Identify which cell holds the provided text, then report its (X, Y) central coordinate. 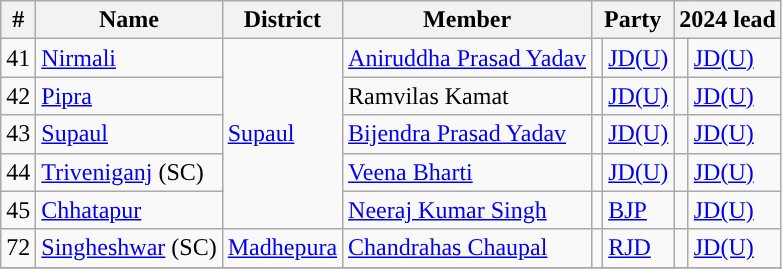
Chhatapur (129, 210)
Member (468, 20)
42 (18, 96)
Nirmali (129, 58)
Bijendra Prasad Yadav (468, 134)
Aniruddha Prasad Yadav (468, 58)
72 (18, 248)
Veena Bharti (468, 172)
Madhepura (282, 248)
Pipra (129, 96)
Ramvilas Kamat (468, 96)
2024 lead (728, 20)
Name (129, 20)
BJP (638, 210)
Neeraj Kumar Singh (468, 210)
Singheshwar (SC) (129, 248)
43 (18, 134)
# (18, 20)
Triveniganj (SC) (129, 172)
Party (633, 20)
41 (18, 58)
Chandrahas Chaupal (468, 248)
45 (18, 210)
44 (18, 172)
RJD (638, 248)
District (282, 20)
